Detect which cell encompasses the target text, then output its [x, y] center coordinate. 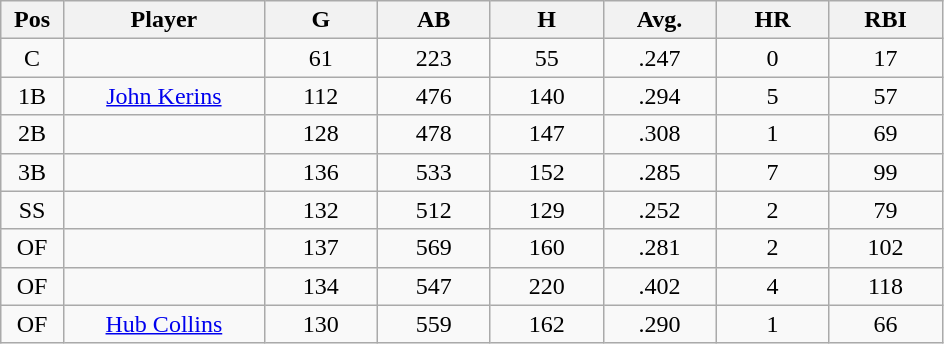
.247 [660, 58]
H [546, 20]
HR [772, 20]
476 [434, 96]
AB [434, 20]
223 [434, 58]
559 [434, 324]
2B [32, 134]
112 [320, 96]
G [320, 20]
John Kerins [164, 96]
160 [546, 248]
Player [164, 20]
152 [546, 172]
.285 [660, 172]
.281 [660, 248]
5 [772, 96]
569 [434, 248]
162 [546, 324]
.252 [660, 210]
79 [886, 210]
69 [886, 134]
RBI [886, 20]
SS [32, 210]
547 [434, 286]
0 [772, 58]
3B [32, 172]
220 [546, 286]
128 [320, 134]
147 [546, 134]
Hub Collins [164, 324]
134 [320, 286]
478 [434, 134]
4 [772, 286]
118 [886, 286]
99 [886, 172]
130 [320, 324]
.308 [660, 134]
Pos [32, 20]
533 [434, 172]
102 [886, 248]
7 [772, 172]
57 [886, 96]
66 [886, 324]
C [32, 58]
61 [320, 58]
129 [546, 210]
.294 [660, 96]
.402 [660, 286]
.290 [660, 324]
Avg. [660, 20]
137 [320, 248]
512 [434, 210]
55 [546, 58]
17 [886, 58]
136 [320, 172]
1B [32, 96]
132 [320, 210]
140 [546, 96]
